Determine the (X, Y) coordinate at the center of the cell enclosing the given text.  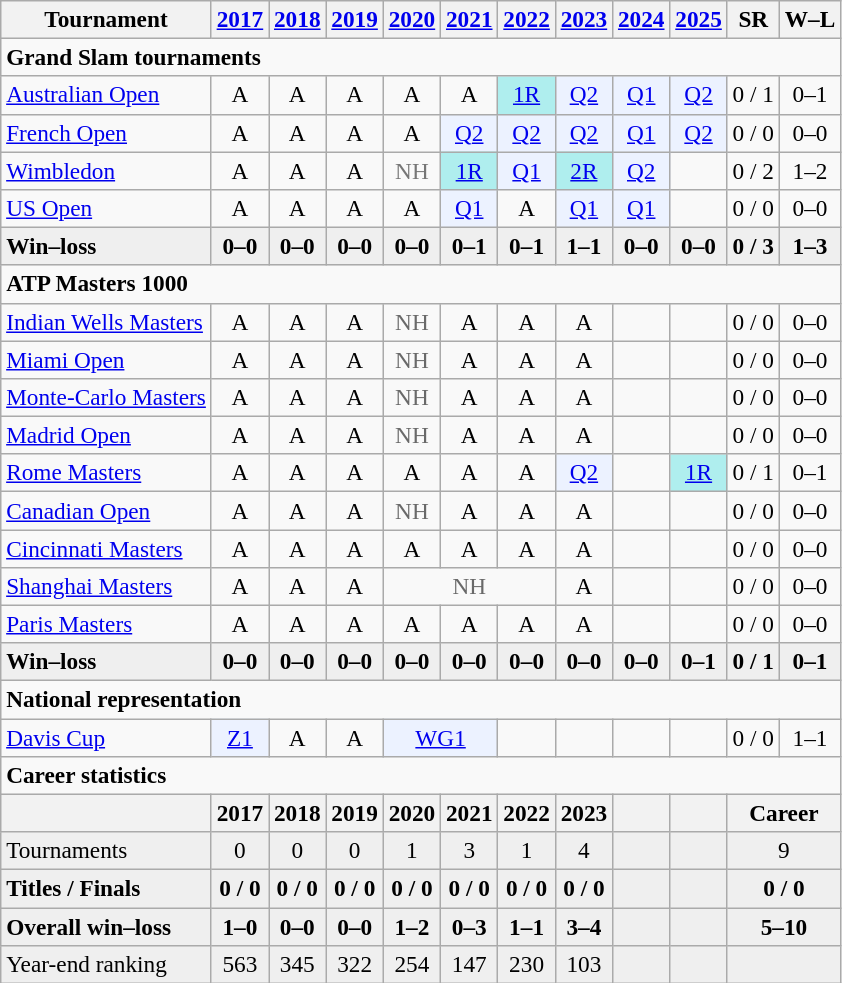
Wimbledon (106, 170)
0–3 (470, 926)
Monte-Carlo Masters (106, 397)
US Open (106, 208)
322 (354, 964)
W–L (810, 19)
ATP Masters 1000 (421, 284)
103 (584, 964)
147 (470, 964)
WG1 (440, 737)
Australian Open (106, 95)
Canadian Open (106, 510)
Titles / Finals (106, 888)
Z1 (240, 737)
0 / 3 (753, 246)
5–10 (784, 926)
3 (470, 850)
Paris Masters (106, 624)
Miami Open (106, 359)
9 (784, 850)
Indian Wells Masters (106, 322)
National representation (421, 699)
345 (298, 964)
563 (240, 964)
Davis Cup (106, 737)
Career statistics (421, 775)
Rome Masters (106, 473)
Overall win–loss (106, 926)
SR (753, 19)
Career (784, 813)
2R (584, 170)
1–3 (810, 246)
Tournament (106, 19)
1–0 (240, 926)
2024 (642, 19)
2025 (698, 19)
Tournaments (106, 850)
Year-end ranking (106, 964)
Cincinnati Masters (106, 548)
Madrid Open (106, 435)
0 / 2 (753, 170)
French Open (106, 133)
230 (526, 964)
Grand Slam tournaments (421, 57)
4 (584, 850)
Shanghai Masters (106, 586)
3–4 (584, 926)
254 (412, 964)
